Return [X, Y] of the center of cell containing provided text 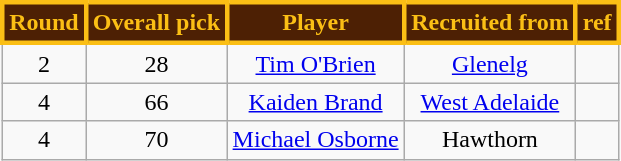
Overall pick [156, 22]
Tim O'Brien [316, 63]
Player [316, 22]
Glenelg [490, 63]
28 [156, 63]
Round [44, 22]
Recruited from [490, 22]
2 [44, 63]
West Adelaide [490, 102]
Hawthorn [490, 140]
Michael Osborne [316, 140]
ref [598, 22]
66 [156, 102]
Kaiden Brand [316, 102]
70 [156, 140]
